Return (X, Y) of the center of cell containing provided text 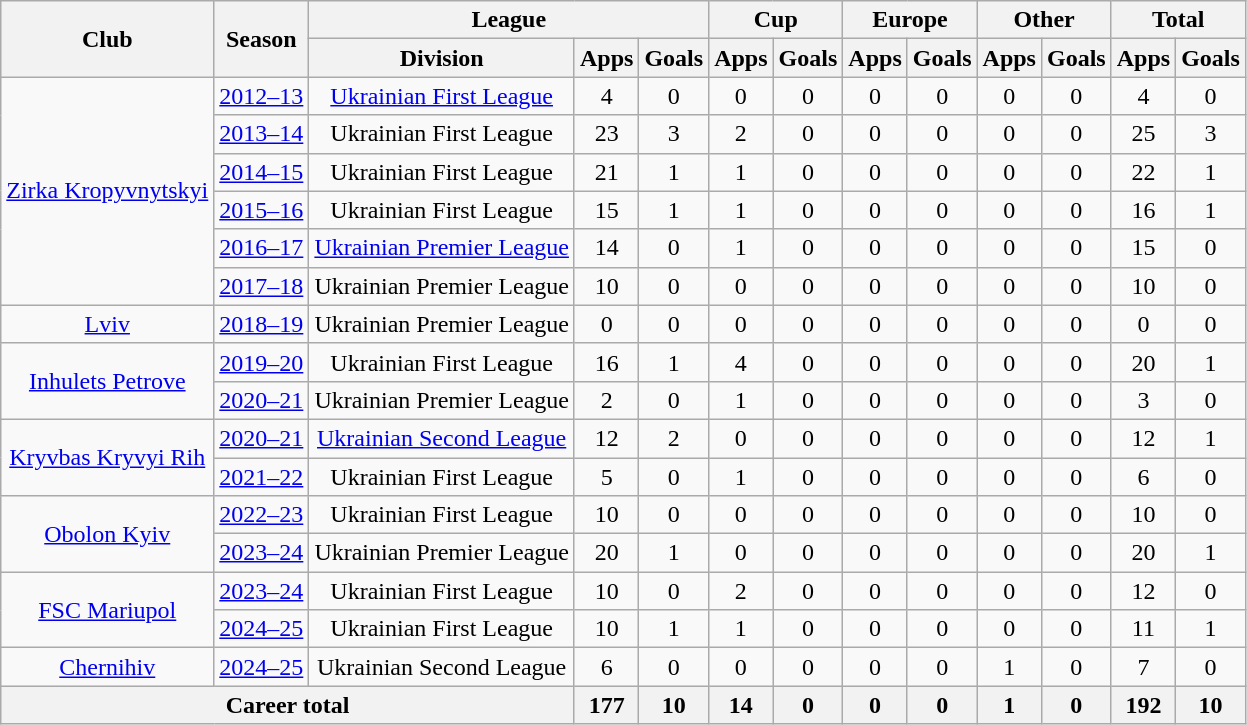
Europe (910, 20)
2018–19 (262, 324)
Cup (776, 20)
Club (108, 39)
Chernihiv (108, 667)
Lviv (108, 324)
2015–16 (262, 210)
Zirka Kropyvnytskyi (108, 191)
5 (606, 477)
Inhulets Petrove (108, 381)
League (509, 20)
2017–18 (262, 286)
11 (1143, 629)
2012–13 (262, 96)
Other (1044, 20)
192 (1143, 705)
7 (1143, 667)
177 (606, 705)
21 (606, 172)
2022–23 (262, 515)
2014–15 (262, 172)
Obolon Kyiv (108, 534)
23 (606, 134)
FSC Mariupol (108, 610)
Career total (288, 705)
2019–20 (262, 362)
2013–14 (262, 134)
Kryvbas Kryvyi Rih (108, 457)
Division (442, 58)
Total (1178, 20)
Season (262, 39)
2016–17 (262, 248)
2021–22 (262, 477)
22 (1143, 172)
25 (1143, 134)
